Extract the (x, y) coordinate from the center of the cell holding the provided text.  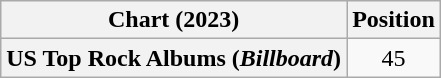
45 (394, 58)
US Top Rock Albums (Billboard) (174, 58)
Chart (2023) (174, 20)
Position (394, 20)
